Determine the (x, y) coordinate at the center of the cell enclosing the given text.  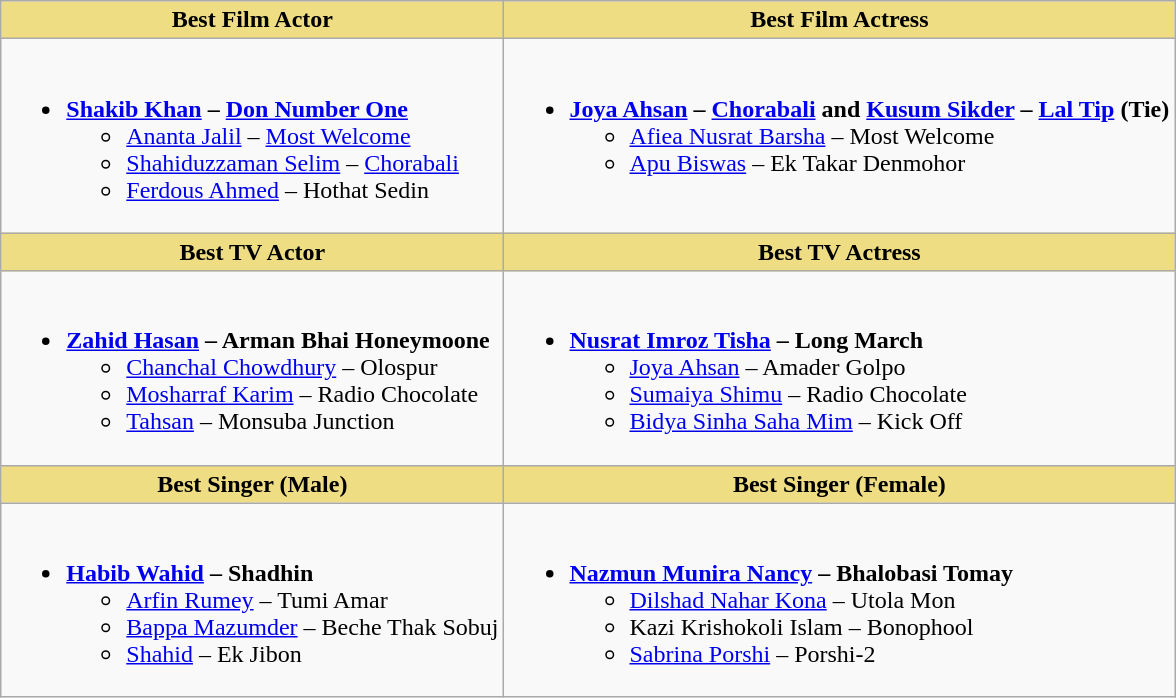
Best Singer (Male) (252, 484)
Best TV Actor (252, 252)
Zahid Hasan – Arman Bhai HoneymooneChanchal Chowdhury – OlospurMosharraf Karim – Radio ChocolateTahsan – Monsuba Junction (252, 368)
Best TV Actress (840, 252)
Best Singer (Female) (840, 484)
Best Film Actor (252, 20)
Nusrat Imroz Tisha – Long MarchJoya Ahsan – Amader GolpoSumaiya Shimu – Radio ChocolateBidya Sinha Saha Mim – Kick Off (840, 368)
Habib Wahid – ShadhinArfin Rumey – Tumi AmarBappa Mazumder – Beche Thak SobujShahid – Ek Jibon (252, 600)
Nazmun Munira Nancy – Bhalobasi TomayDilshad Nahar Kona – Utola MonKazi Krishokoli Islam – BonophoolSabrina Porshi – Porshi-2 (840, 600)
Joya Ahsan – Chorabali and Kusum Sikder – Lal Tip (Tie)Afiea Nusrat Barsha – Most WelcomeApu Biswas – Ek Takar Denmohor (840, 136)
Best Film Actress (840, 20)
Shakib Khan – Don Number OneAnanta Jalil – Most WelcomeShahiduzzaman Selim – ChorabaliFerdous Ahmed – Hothat Sedin (252, 136)
